Capture the cell that displays the provided text and extract its (X, Y) central coordinate. 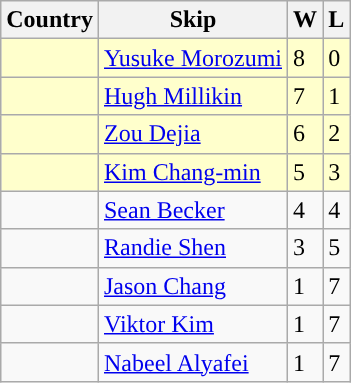
0 (336, 58)
2 (336, 134)
Zou Dejia (192, 134)
L (336, 20)
Skip (192, 20)
Jason Chang (192, 286)
Kim Chang-min (192, 172)
Nabeel Alyafei (192, 362)
Viktor Kim (192, 324)
Sean Becker (192, 210)
Randie Shen (192, 248)
8 (306, 58)
Country (50, 20)
6 (306, 134)
Yusuke Morozumi (192, 58)
Hugh Millikin (192, 96)
W (306, 20)
